Scan for the cell matching the given text and deliver its [x, y] coordinate at center. 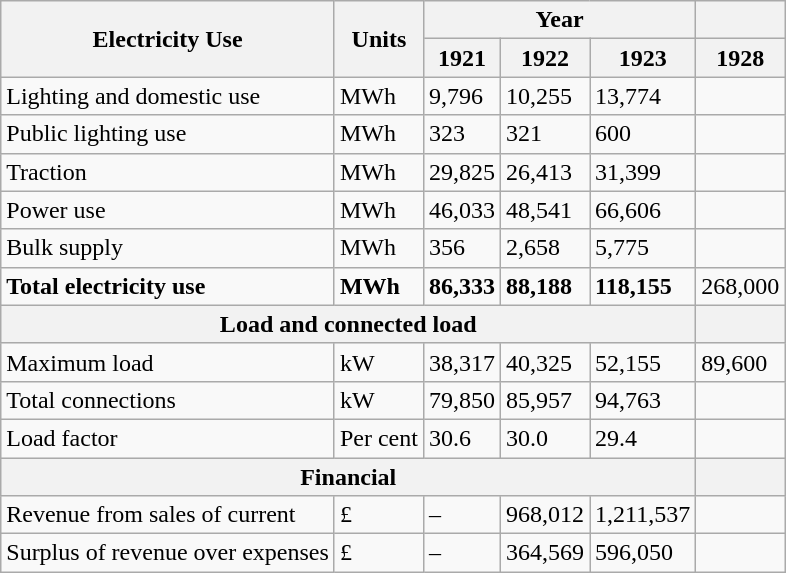
5,775 [643, 248]
26,413 [544, 172]
2,658 [544, 248]
968,012 [544, 515]
Load and connected load [348, 324]
10,255 [544, 96]
1928 [740, 58]
268,000 [740, 286]
Year [559, 20]
600 [643, 134]
66,606 [643, 210]
38,317 [462, 362]
Traction [168, 172]
356 [462, 248]
31,399 [643, 172]
89,600 [740, 362]
Total electricity use [168, 286]
Surplus of revenue over expenses [168, 553]
86,333 [462, 286]
13,774 [643, 96]
Financial [348, 477]
118,155 [643, 286]
Total connections [168, 400]
321 [544, 134]
Load factor [168, 438]
30.0 [544, 438]
Public lighting use [168, 134]
46,033 [462, 210]
30.6 [462, 438]
596,050 [643, 553]
40,325 [544, 362]
94,763 [643, 400]
1923 [643, 58]
323 [462, 134]
85,957 [544, 400]
Per cent [378, 438]
29.4 [643, 438]
9,796 [462, 96]
1921 [462, 58]
Power use [168, 210]
88,188 [544, 286]
Bulk supply [168, 248]
Electricity Use [168, 39]
364,569 [544, 553]
29,825 [462, 172]
Units [378, 39]
Maximum load [168, 362]
1922 [544, 58]
48,541 [544, 210]
Lighting and domestic use [168, 96]
Revenue from sales of current [168, 515]
52,155 [643, 362]
79,850 [462, 400]
1,211,537 [643, 515]
